Extract the (X, Y) coordinate from the center of the cell holding the provided text.  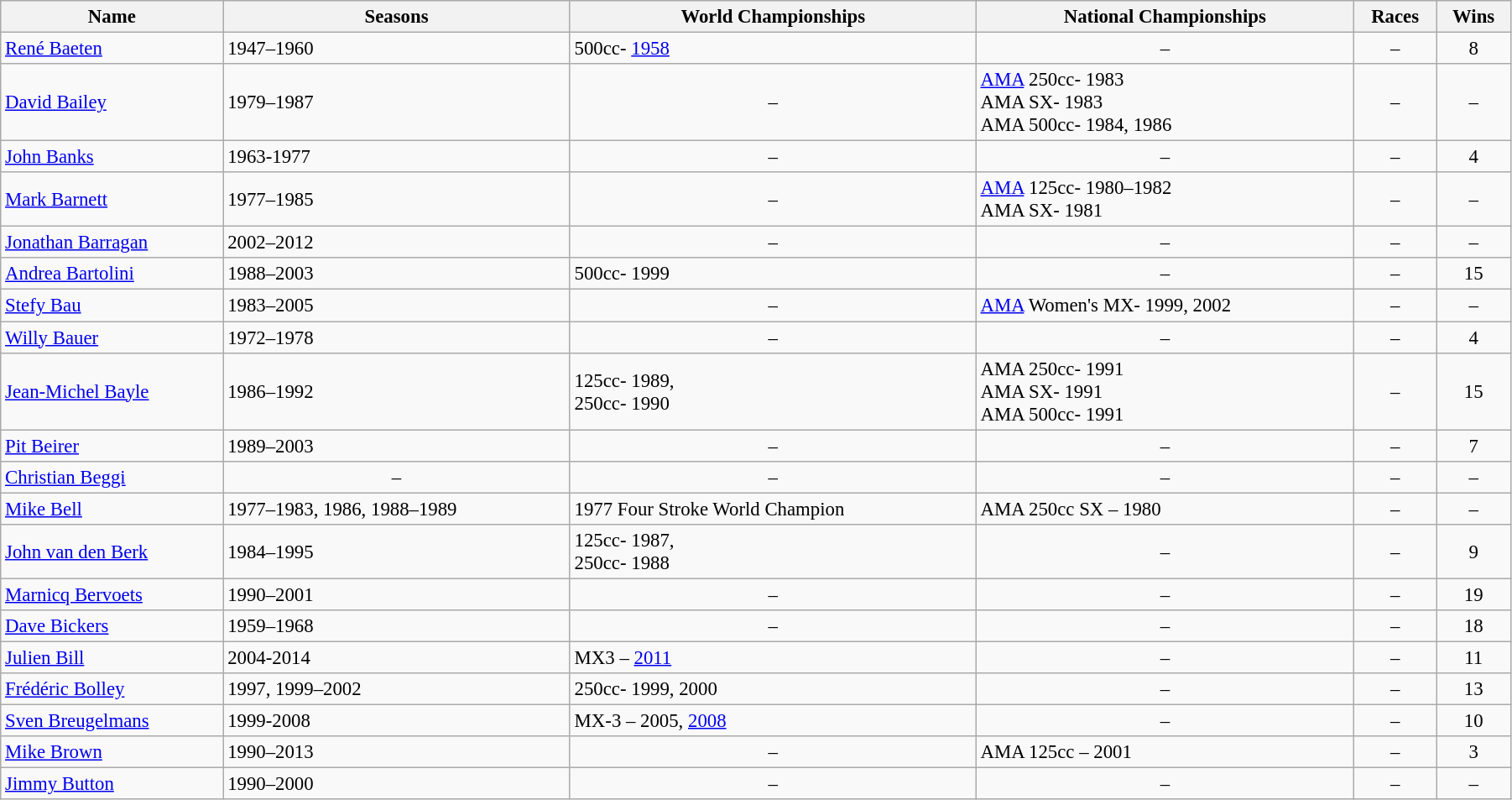
1989–2003 (396, 446)
Christian Beggi (112, 477)
125cc- 1987,250cc- 1988 (773, 552)
1984–1995 (396, 552)
AMA 250cc- 1991AMA SX- 1991AMA 500cc- 1991 (1165, 391)
9 (1473, 552)
Dave Bickers (112, 626)
2002–2012 (396, 243)
1997, 1999–2002 (396, 689)
1988–2003 (396, 275)
Jimmy Button (112, 784)
Seasons (396, 17)
World Championships (773, 17)
Julien Bill (112, 657)
1990–2001 (396, 594)
1977–1983, 1986, 1988–1989 (396, 509)
MX-3 – 2005, 2008 (773, 721)
1947–1960 (396, 49)
Mike Brown (112, 752)
1959–1968 (396, 626)
10 (1473, 721)
Stefy Bau (112, 306)
1979–1987 (396, 102)
1990–2013 (396, 752)
Jonathan Barragan (112, 243)
Mark Barnett (112, 200)
AMA Women's MX- 1999, 2002 (1165, 306)
13 (1473, 689)
19 (1473, 594)
Wins (1473, 17)
Marnicq Bervoets (112, 594)
1986–1992 (396, 391)
Races (1395, 17)
7 (1473, 446)
1983–2005 (396, 306)
8 (1473, 49)
1990–2000 (396, 784)
Name (112, 17)
250cc- 1999, 2000 (773, 689)
Pit Beirer (112, 446)
Mike Bell (112, 509)
MX3 – 2011 (773, 657)
500cc- 1999 (773, 275)
1977 Four Stroke World Champion (773, 509)
500cc- 1958 (773, 49)
Sven Breugelmans (112, 721)
AMA 125cc- 1980–1982AMA SX- 1981 (1165, 200)
11 (1473, 657)
Frédéric Bolley (112, 689)
1977–1985 (396, 200)
Andrea Bartolini (112, 275)
18 (1473, 626)
John Banks (112, 157)
2004-2014 (396, 657)
125cc- 1989,250cc- 1990 (773, 391)
John van den Berk (112, 552)
Willy Bauer (112, 337)
National Championships (1165, 17)
AMA 125cc – 2001 (1165, 752)
Jean-Michel Bayle (112, 391)
David Bailey (112, 102)
AMA 250cc SX – 1980 (1165, 509)
René Baeten (112, 49)
1972–1978 (396, 337)
1963-1977 (396, 157)
1999-2008 (396, 721)
AMA 250cc- 1983AMA SX- 1983AMA 500cc- 1984, 1986 (1165, 102)
3 (1473, 752)
